Identify which cell holds the provided text, then report its [x, y] central coordinate. 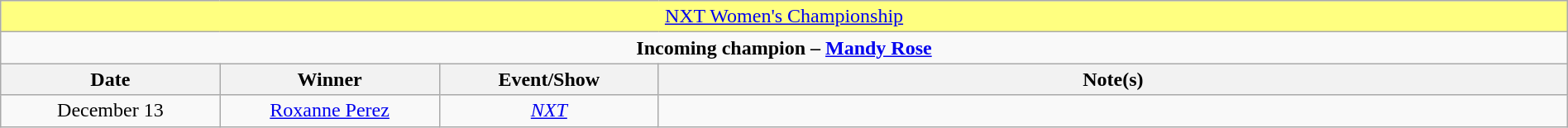
NXT Women's Championship [784, 17]
December 13 [111, 111]
Winner [329, 79]
Date [111, 79]
Roxanne Perez [329, 111]
Incoming champion – Mandy Rose [784, 48]
NXT [549, 111]
Event/Show [549, 79]
Note(s) [1113, 79]
